From the cell containing the given text, extract its center point as (X, Y) coordinate. 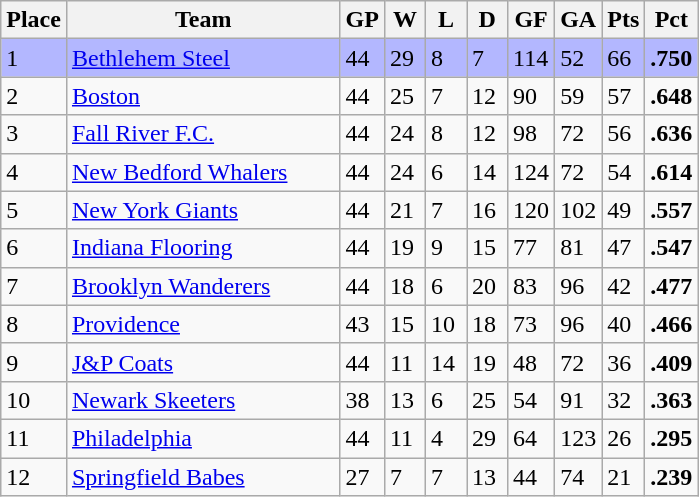
New York Giants (203, 210)
91 (578, 400)
Springfield Babes (203, 477)
102 (578, 210)
48 (532, 362)
114 (532, 58)
49 (624, 210)
90 (532, 96)
73 (532, 324)
.477 (672, 286)
W (404, 20)
.239 (672, 477)
D (488, 20)
Philadelphia (203, 438)
GP (362, 20)
56 (624, 134)
Pct (672, 20)
.295 (672, 438)
J&P Coats (203, 362)
124 (532, 172)
Bethlehem Steel (203, 58)
.363 (672, 400)
Brooklyn Wanderers (203, 286)
43 (362, 324)
L (446, 20)
Providence (203, 324)
Newark Skeeters (203, 400)
.547 (672, 248)
GA (578, 20)
.648 (672, 96)
2 (34, 96)
GF (532, 20)
77 (532, 248)
81 (578, 248)
New Bedford Whalers (203, 172)
83 (532, 286)
.409 (672, 362)
98 (532, 134)
.557 (672, 210)
64 (532, 438)
42 (624, 286)
74 (578, 477)
36 (624, 362)
.750 (672, 58)
5 (34, 210)
Team (203, 20)
38 (362, 400)
16 (488, 210)
27 (362, 477)
57 (624, 96)
20 (488, 286)
123 (578, 438)
Fall River F.C. (203, 134)
1 (34, 58)
Boston (203, 96)
Pts (624, 20)
3 (34, 134)
66 (624, 58)
59 (578, 96)
32 (624, 400)
40 (624, 324)
Indiana Flooring (203, 248)
.614 (672, 172)
47 (624, 248)
Place (34, 20)
120 (532, 210)
52 (578, 58)
.636 (672, 134)
26 (624, 438)
.466 (672, 324)
